Search for the cell housing the specified text and yield its [x, y] center coordinate. 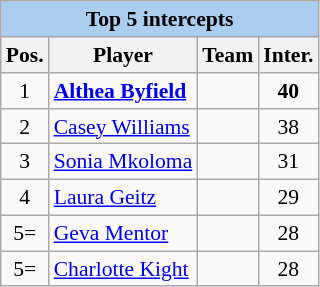
29 [288, 197]
Althea Byfield [124, 91]
1 [25, 91]
40 [288, 91]
38 [288, 126]
Laura Geitz [124, 197]
31 [288, 162]
Pos. [25, 55]
Team [228, 55]
Top 5 intercepts [160, 19]
Sonia Mkoloma [124, 162]
4 [25, 197]
Player [124, 55]
Casey Williams [124, 126]
3 [25, 162]
Inter. [288, 55]
Geva Mentor [124, 233]
2 [25, 126]
Charlotte Kight [124, 269]
